Provide the [X, Y] coordinate of the cell's center where the given text is located.  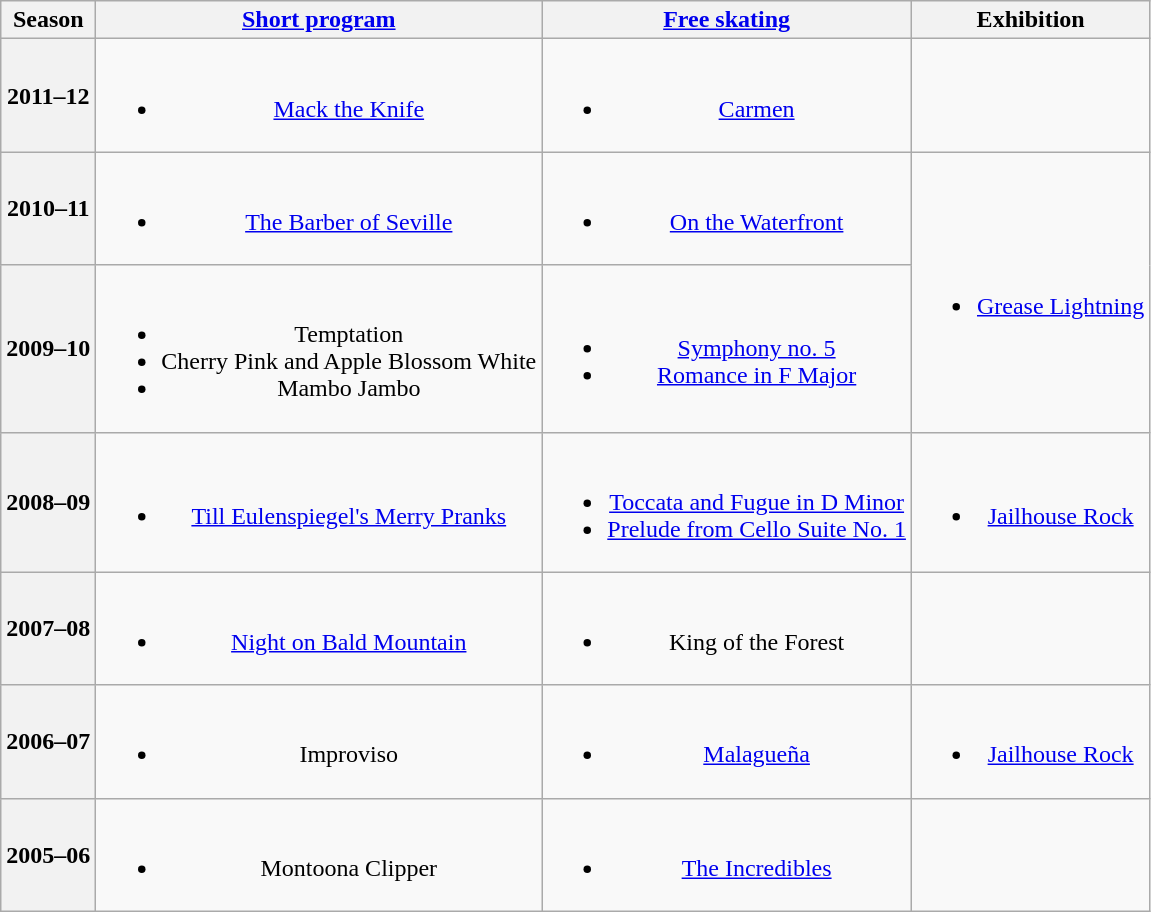
Toccata and Fugue in D MinorPrelude from Cello Suite No. 1 [727, 502]
The Barber of Seville [319, 208]
Carmen [727, 96]
Till Eulenspiegel's Merry Pranks [319, 502]
Symphony no. 5 Romance in F Major [727, 348]
The Incredibles [727, 854]
Temptation Cherry Pink and Apple Blossom White Mambo Jambo [319, 348]
Short program [319, 20]
Malagueña [727, 742]
2006–07 [48, 742]
Mack the Knife [319, 96]
2008–09 [48, 502]
Montoona Clipper [319, 854]
Night on Bald Mountain [319, 628]
On the Waterfront [727, 208]
Free skating [727, 20]
King of the Forest [727, 628]
2011–12 [48, 96]
Grease Lightning [1030, 292]
2007–08 [48, 628]
Exhibition [1030, 20]
Improviso [319, 742]
2010–11 [48, 208]
Season [48, 20]
2005–06 [48, 854]
2009–10 [48, 348]
